Scan for the cell matching the given text and deliver its (X, Y) coordinate at center. 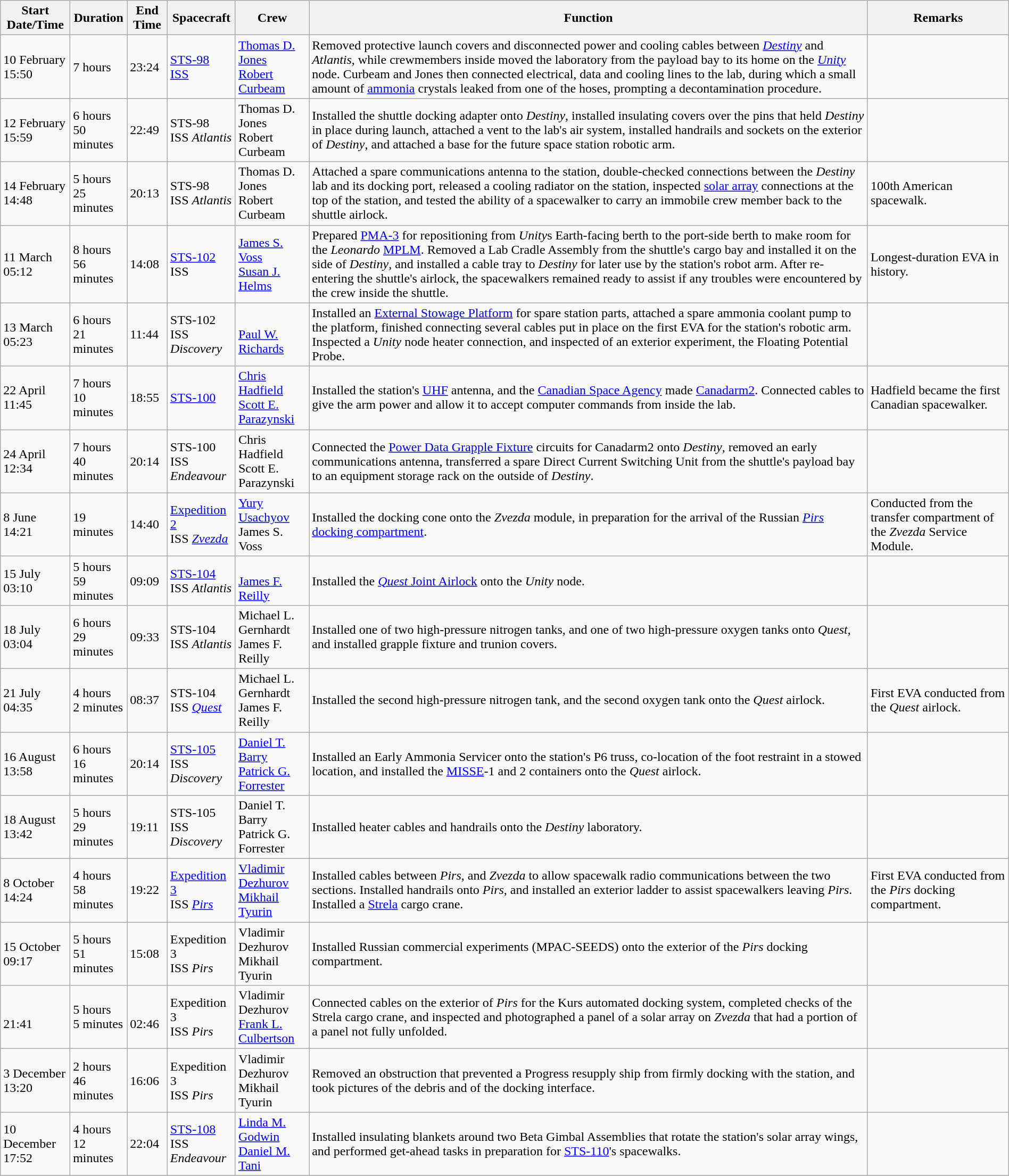
4 hours12 minutes (99, 1144)
Duration (99, 18)
Remarks (938, 18)
Vladimir DezhurovFrank L. Culbertson (272, 1017)
10 December17:52 (35, 1144)
18 July03:04 (35, 636)
3 December13:20 (35, 1080)
14:08 (147, 264)
Expedition 2ISS Zvezda (201, 525)
22 April11:45 (35, 398)
First EVA conducted from the Pirs docking compartment. (938, 891)
19:22 (147, 891)
Function (589, 18)
02:46 (147, 1017)
16:06 (147, 1080)
13 March05:23 (35, 334)
Hadfield became the first Canadian spacewalker. (938, 398)
Installed the second high-pressure nitrogen tank, and the second oxygen tank onto the Quest airlock. (589, 700)
Conducted from the transfer compartment of the Zvezda Service Module. (938, 525)
First EVA conducted from the Quest airlock. (938, 700)
19:11 (147, 827)
6 hours21 minutes (99, 334)
Installed heater cables and handrails onto the Destiny laboratory. (589, 827)
STS-100 (201, 398)
James S. VossSusan J. Helms (272, 264)
Installed the Quest Joint Airlock onto the Unity node. (589, 581)
4 hours58 minutes (99, 891)
STS-102ISS (201, 264)
Start Date/Time (35, 18)
8 June14:21 (35, 525)
STS-104ISS Quest (201, 700)
8 hours56 minutes (99, 264)
Paul W. Richards (272, 334)
5 hours59 minutes (99, 581)
10 February15:50 (35, 67)
21 July04:35 (35, 700)
18:55 (147, 398)
12 February15:59 (35, 130)
21:41 (35, 1017)
Linda M. GodwinDaniel M. Tani (272, 1144)
24 April12:34 (35, 461)
2 hours46 minutes (99, 1080)
22:49 (147, 130)
14:40 (147, 525)
15 October09:17 (35, 954)
STS-98ISS (201, 67)
7 hours (99, 67)
15 July03:10 (35, 581)
7 hours10 minutes (99, 398)
5 hours25 minutes (99, 194)
11:44 (147, 334)
STS-108ISS Endeavour (201, 1144)
5 hours29 minutes (99, 827)
18 August13:42 (35, 827)
STS-100ISS Endeavour (201, 461)
19 minutes (99, 525)
08:37 (147, 700)
6 hours16 minutes (99, 764)
James F. Reilly (272, 581)
Spacecraft (201, 18)
6 hours50 minutes (99, 130)
6 hours29 minutes (99, 636)
09:33 (147, 636)
Yury UsachyovJames S. Voss (272, 525)
Longest-duration EVA in history. (938, 264)
22:04 (147, 1144)
5 hours51 minutes (99, 954)
5 hours5 minutes (99, 1017)
8 October14:24 (35, 891)
4 hours2 minutes (99, 700)
14 February14:48 (35, 194)
15:08 (147, 954)
23:24 (147, 67)
End Time (147, 18)
100th American spacewalk. (938, 194)
11 March05:12 (35, 264)
7 hours40 minutes (99, 461)
09:09 (147, 581)
Installed the docking cone onto the Zvezda module, in preparation for the arrival of the Russian Pirs docking compartment. (589, 525)
16 August13:58 (35, 764)
Crew (272, 18)
STS-102ISS Discovery (201, 334)
Installed Russian commercial experiments (MPAC-SEEDS) onto the exterior of the Pirs docking compartment. (589, 954)
20:13 (147, 194)
